Extract the [X, Y] coordinate from the center of the cell holding the provided text.  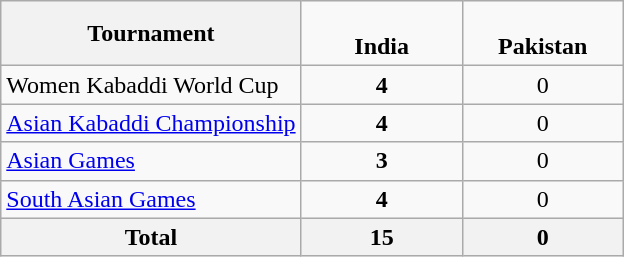
South Asian Games [151, 199]
15 [382, 237]
Asian Kabaddi Championship [151, 123]
3 [382, 161]
Women Kabaddi World Cup [151, 85]
Pakistan [542, 34]
India [382, 34]
Asian Games [151, 161]
Total [151, 237]
Tournament [151, 34]
